Return (x, y) of the center of cell containing provided text 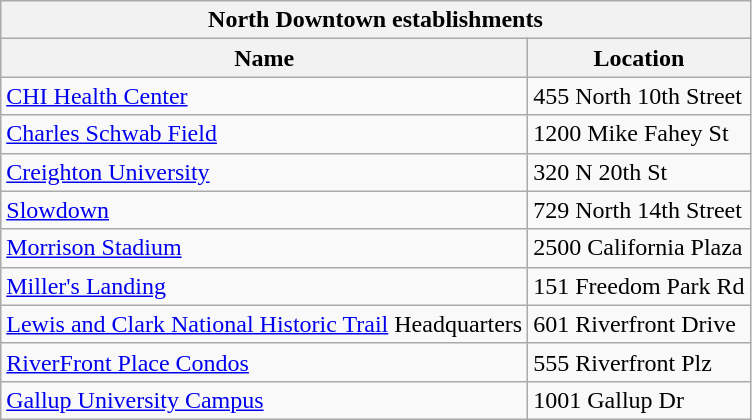
2500 California Plaza (639, 248)
Creighton University (264, 172)
151 Freedom Park Rd (639, 286)
1200 Mike Fahey St (639, 134)
729 North 14th Street (639, 210)
601 Riverfront Drive (639, 324)
Morrison Stadium (264, 248)
1001 Gallup Dr (639, 400)
Slowdown (264, 210)
555 Riverfront Plz (639, 362)
North Downtown establishments (376, 20)
CHI Health Center (264, 96)
Charles Schwab Field (264, 134)
RiverFront Place Condos (264, 362)
455 North 10th Street (639, 96)
320 N 20th St (639, 172)
Miller's Landing (264, 286)
Lewis and Clark National Historic Trail Headquarters (264, 324)
Name (264, 58)
Location (639, 58)
Gallup University Campus (264, 400)
